Identify which cell holds the provided text, then report its (X, Y) central coordinate. 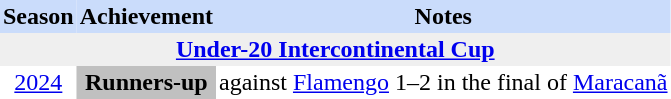
against Flamengo 1–2 in the final of Maracanã (444, 82)
Notes (444, 16)
Season (38, 16)
Under-20 Intercontinental Cup (336, 50)
2024 (38, 82)
Runners-up (146, 82)
Achievement (146, 16)
